From the cell containing the given text, extract its center point as (x, y) coordinate. 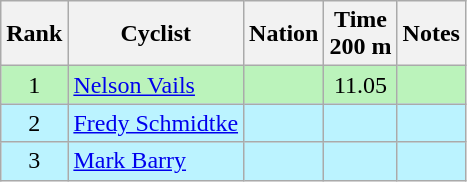
3 (34, 161)
2 (34, 123)
11.05 (360, 85)
Fredy Schmidtke (156, 123)
Notes (431, 34)
Mark Barry (156, 161)
1 (34, 85)
Rank (34, 34)
Nelson Vails (156, 85)
Nation (284, 34)
Time200 m (360, 34)
Cyclist (156, 34)
